Provide the [X, Y] coordinate of the cell's center where the given text is located.  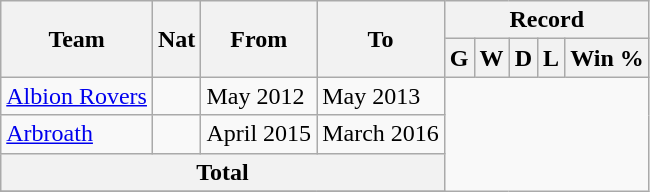
Record [546, 20]
Total [223, 172]
May 2013 [381, 96]
Arbroath [77, 134]
G [459, 58]
Team [77, 39]
March 2016 [381, 134]
Nat [176, 39]
From [259, 39]
Albion Rovers [77, 96]
May 2012 [259, 96]
L [552, 58]
W [492, 58]
D [523, 58]
To [381, 39]
Win % [608, 58]
April 2015 [259, 134]
